Determine the [X, Y] coordinate at the center of the cell enclosing the given text.  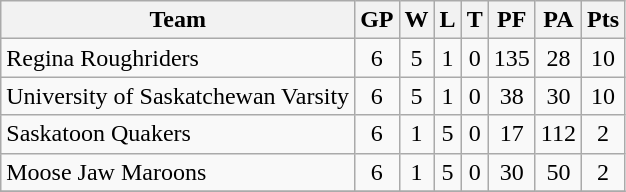
Saskatoon Quakers [178, 134]
112 [558, 134]
PA [558, 20]
L [448, 20]
Team [178, 20]
Moose Jaw Maroons [178, 172]
University of Saskatchewan Varsity [178, 96]
135 [512, 58]
T [474, 20]
GP [377, 20]
28 [558, 58]
Pts [602, 20]
17 [512, 134]
PF [512, 20]
Regina Roughriders [178, 58]
38 [512, 96]
W [416, 20]
50 [558, 172]
